Scan for the cell matching the given text and deliver its [x, y] coordinate at center. 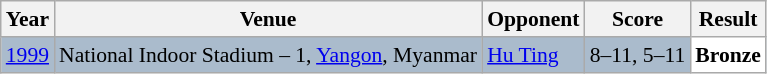
Year [28, 19]
Bronze [728, 55]
Hu Ting [534, 55]
Result [728, 19]
National Indoor Stadium – 1, Yangon, Myanmar [268, 55]
Venue [268, 19]
Score [638, 19]
Opponent [534, 19]
8–11, 5–11 [638, 55]
1999 [28, 55]
